Find where the given text appears and provide that cell's center as (x, y) coordinate. 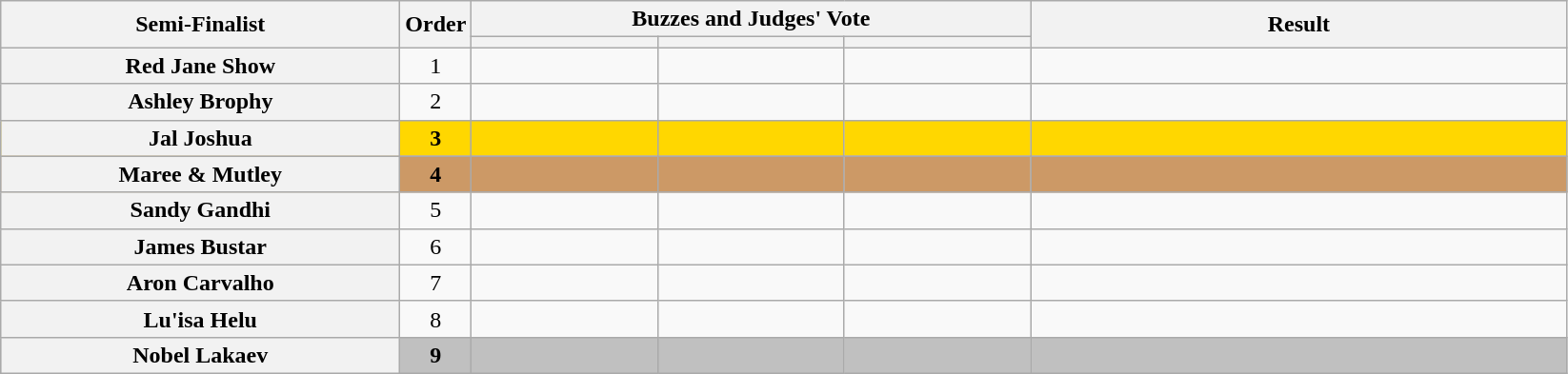
Aron Carvalho (200, 283)
3 (436, 138)
Sandy Gandhi (200, 210)
6 (436, 246)
Result (1299, 25)
2 (436, 102)
James Bustar (200, 246)
Semi-Finalist (200, 25)
Lu'isa Helu (200, 319)
Maree & Mutley (200, 174)
Buzzes and Judges' Vote (751, 19)
Nobel Lakaev (200, 355)
1 (436, 66)
Jal Joshua (200, 138)
7 (436, 283)
Red Jane Show (200, 66)
Order (436, 25)
9 (436, 355)
8 (436, 319)
4 (436, 174)
Ashley Brophy (200, 102)
5 (436, 210)
